Determine the (X, Y) coordinate at the center of the cell enclosing the given text.  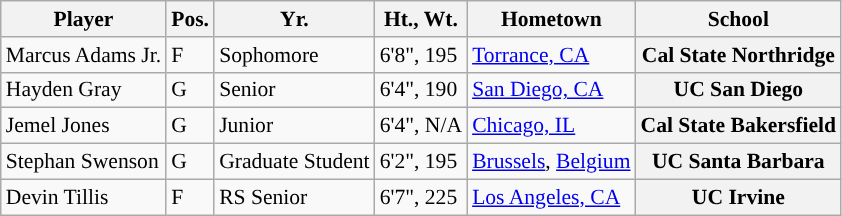
Ht., Wt. (421, 19)
Cal State Bakersfield (739, 126)
Hometown (551, 19)
RS Senior (294, 197)
Junior (294, 126)
6'4", N/A (421, 126)
San Diego, CA (551, 90)
UC Irvine (739, 197)
Jemel Jones (84, 126)
Stephan Swenson (84, 162)
Yr. (294, 19)
6'8", 195 (421, 55)
6'7", 225 (421, 197)
Chicago, IL (551, 126)
Devin Tillis (84, 197)
Pos. (190, 19)
Los Angeles, CA (551, 197)
Graduate Student (294, 162)
Torrance, CA (551, 55)
Brussels, Belgium (551, 162)
Hayden Gray (84, 90)
UC San Diego (739, 90)
Player (84, 19)
Cal State Northridge (739, 55)
Marcus Adams Jr. (84, 55)
UC Santa Barbara (739, 162)
Senior (294, 90)
6'4", 190 (421, 90)
6'2", 195 (421, 162)
Sophomore (294, 55)
School (739, 19)
